From the cell containing the given text, extract its center point as (x, y) coordinate. 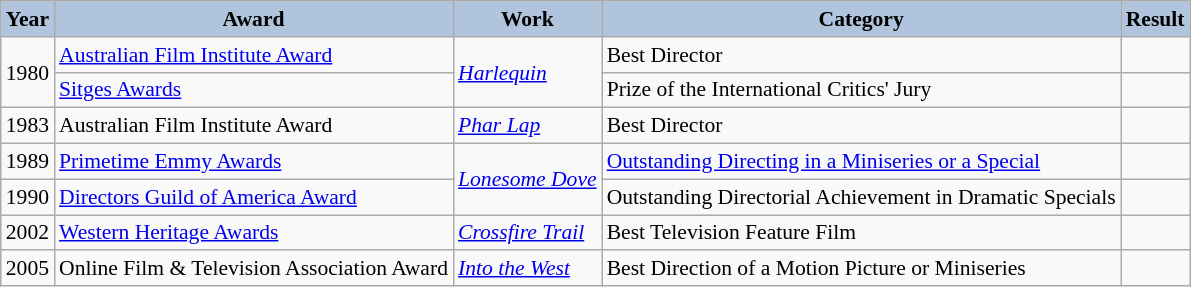
Phar Lap (528, 126)
2005 (28, 269)
1989 (28, 162)
Into the West (528, 269)
Primetime Emmy Awards (254, 162)
Work (528, 19)
Award (254, 19)
1990 (28, 197)
Lonesome Dove (528, 180)
Category (862, 19)
Best Television Feature Film (862, 233)
Prize of the International Critics' Jury (862, 90)
Online Film & Television Association Award (254, 269)
Western Heritage Awards (254, 233)
Result (1156, 19)
Best Direction of a Motion Picture or Miniseries (862, 269)
Harlequin (528, 72)
Year (28, 19)
2002 (28, 233)
1980 (28, 72)
Sitges Awards (254, 90)
Outstanding Directing in a Miniseries or a Special (862, 162)
Outstanding Directorial Achievement in Dramatic Specials (862, 197)
Crossfire Trail (528, 233)
1983 (28, 126)
Directors Guild of America Award (254, 197)
